Return the (X, Y) coordinate for the center point of the cell that contains the specified text.  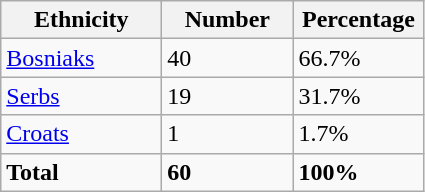
Total (82, 172)
Number (228, 20)
Bosniaks (82, 58)
100% (358, 172)
31.7% (358, 96)
Percentage (358, 20)
60 (228, 172)
40 (228, 58)
19 (228, 96)
Croats (82, 134)
Serbs (82, 96)
Ethnicity (82, 20)
66.7% (358, 58)
1.7% (358, 134)
1 (228, 134)
